Scan for the cell matching the given text and deliver its (x, y) coordinate at center. 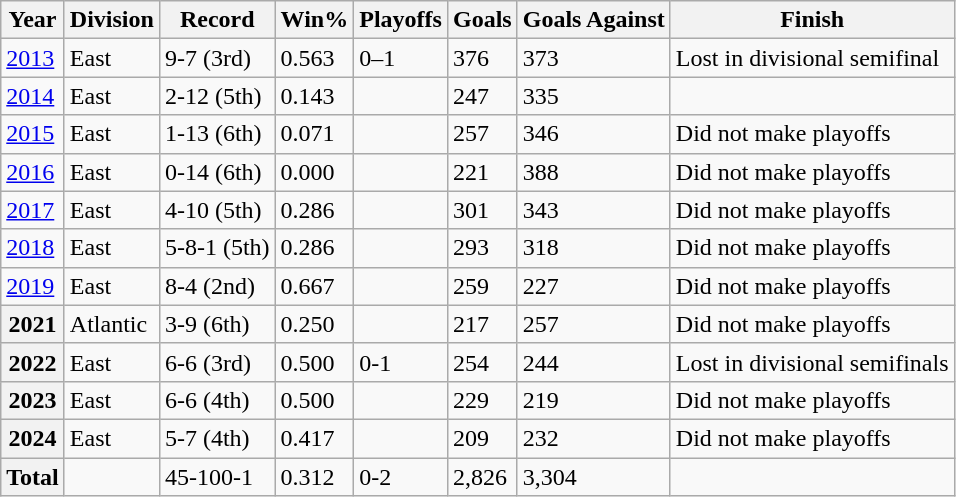
Lost in divisional semifinals (812, 362)
0.417 (314, 438)
227 (594, 286)
2013 (33, 58)
0.312 (314, 477)
217 (482, 324)
0.000 (314, 172)
Division (112, 20)
0–1 (401, 58)
0.250 (314, 324)
2,826 (482, 477)
3,304 (594, 477)
1-13 (6th) (217, 134)
0.071 (314, 134)
232 (594, 438)
Total (33, 477)
318 (594, 248)
5-8-1 (5th) (217, 248)
2024 (33, 438)
219 (594, 400)
2-12 (5th) (217, 96)
229 (482, 400)
2022 (33, 362)
Goals (482, 20)
388 (594, 172)
293 (482, 248)
2016 (33, 172)
343 (594, 210)
6-6 (4th) (217, 400)
2023 (33, 400)
376 (482, 58)
4-10 (5th) (217, 210)
Playoffs (401, 20)
9-7 (3rd) (217, 58)
254 (482, 362)
6-6 (3rd) (217, 362)
Finish (812, 20)
2021 (33, 324)
8-4 (2nd) (217, 286)
Record (217, 20)
5-7 (4th) (217, 438)
0.143 (314, 96)
Win% (314, 20)
2018 (33, 248)
2015 (33, 134)
221 (482, 172)
2019 (33, 286)
373 (594, 58)
259 (482, 286)
Year (33, 20)
3-9 (6th) (217, 324)
247 (482, 96)
0.563 (314, 58)
Lost in divisional semifinal (812, 58)
0-2 (401, 477)
45-100-1 (217, 477)
Atlantic (112, 324)
335 (594, 96)
Goals Against (594, 20)
0.667 (314, 286)
2017 (33, 210)
346 (594, 134)
0-1 (401, 362)
0-14 (6th) (217, 172)
209 (482, 438)
301 (482, 210)
2014 (33, 96)
244 (594, 362)
